Capture the cell that displays the provided text and extract its [X, Y] central coordinate. 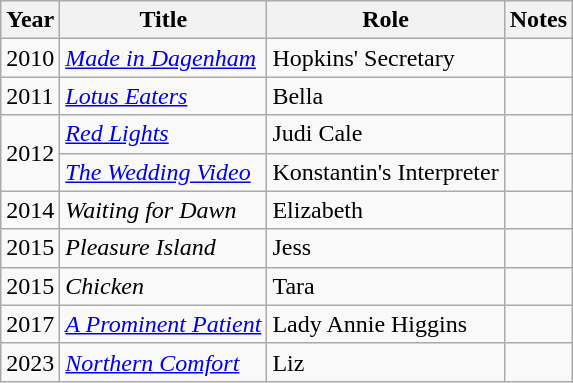
2012 [30, 153]
Role [386, 20]
Made in Dagenham [164, 58]
Jess [386, 248]
Year [30, 20]
Hopkins' Secretary [386, 58]
Bella [386, 96]
2023 [30, 362]
Lady Annie Higgins [386, 324]
Northern Comfort [164, 362]
2017 [30, 324]
Red Lights [164, 134]
The Wedding Video [164, 172]
Notes [538, 20]
Waiting for Dawn [164, 210]
2011 [30, 96]
Konstantin's Interpreter [386, 172]
Title [164, 20]
Liz [386, 362]
Elizabeth [386, 210]
2010 [30, 58]
Tara [386, 286]
Chicken [164, 286]
Lotus Eaters [164, 96]
2014 [30, 210]
Judi Cale [386, 134]
Pleasure Island [164, 248]
A Prominent Patient [164, 324]
